Scan for the cell matching the given text and deliver its (x, y) coordinate at center. 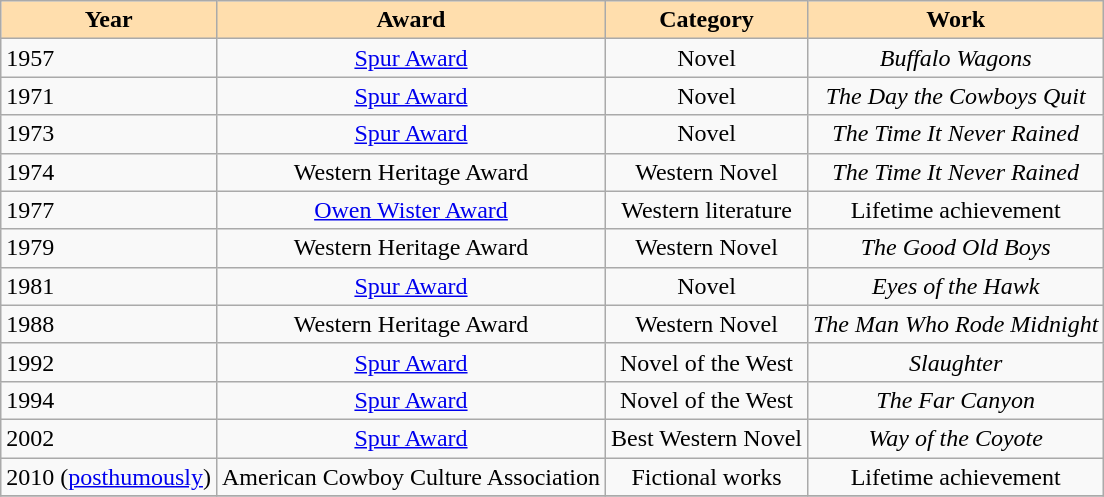
1977 (109, 210)
Western literature (707, 210)
The Good Old Boys (955, 248)
1973 (109, 134)
1971 (109, 96)
1988 (109, 324)
2010 (posthumously) (109, 477)
Award (410, 20)
Eyes of the Hawk (955, 286)
1981 (109, 286)
Year (109, 20)
Slaughter (955, 362)
The Man Who Rode Midnight (955, 324)
Buffalo Wagons (955, 58)
Work (955, 20)
2002 (109, 438)
Way of the Coyote (955, 438)
1957 (109, 58)
The Day the Cowboys Quit (955, 96)
Fictional works (707, 477)
American Cowboy Culture Association (410, 477)
1994 (109, 400)
Owen Wister Award (410, 210)
Category (707, 20)
The Far Canyon (955, 400)
1979 (109, 248)
Best Western Novel (707, 438)
1974 (109, 172)
1992 (109, 362)
